From the cell containing the given text, extract its center point as (X, Y) coordinate. 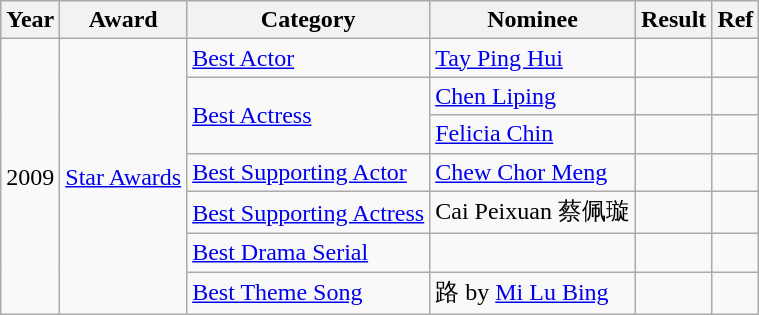
Award (124, 20)
Tay Ping Hui (533, 58)
Best Drama Serial (308, 253)
Cai Peixuan 蔡佩璇 (533, 212)
Best Supporting Actress (308, 212)
Best Actor (308, 58)
路 by Mi Lu Bing (533, 294)
Star Awards (124, 176)
2009 (30, 176)
Result (673, 20)
Best Supporting Actor (308, 172)
Best Actress (308, 115)
Ref (736, 20)
Chen Liping (533, 96)
Category (308, 20)
Nominee (533, 20)
Year (30, 20)
Best Theme Song (308, 294)
Felicia Chin (533, 134)
Chew Chor Meng (533, 172)
